Scan for the cell matching the given text and deliver its (X, Y) coordinate at center. 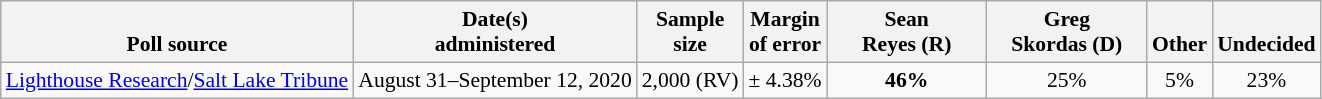
Other (1180, 32)
23% (1266, 80)
Poll source (177, 32)
SeanReyes (R) (907, 32)
Marginof error (784, 32)
Samplesize (690, 32)
46% (907, 80)
Lighthouse Research/Salt Lake Tribune (177, 80)
Date(s)administered (495, 32)
25% (1067, 80)
2,000 (RV) (690, 80)
5% (1180, 80)
± 4.38% (784, 80)
August 31–September 12, 2020 (495, 80)
GregSkordas (D) (1067, 32)
Undecided (1266, 32)
